From the cell containing the given text, extract its center point as (X, Y) coordinate. 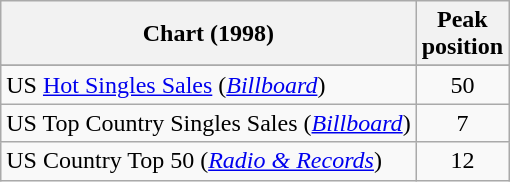
7 (462, 123)
US Hot Singles Sales (Billboard) (208, 85)
US Top Country Singles Sales (Billboard) (208, 123)
US Country Top 50 (Radio & Records) (208, 161)
12 (462, 161)
50 (462, 85)
Chart (1998) (208, 34)
Peakposition (462, 34)
